Pinpoint the cell where the given text exists, returning its (x, y) midpoint coordinate. 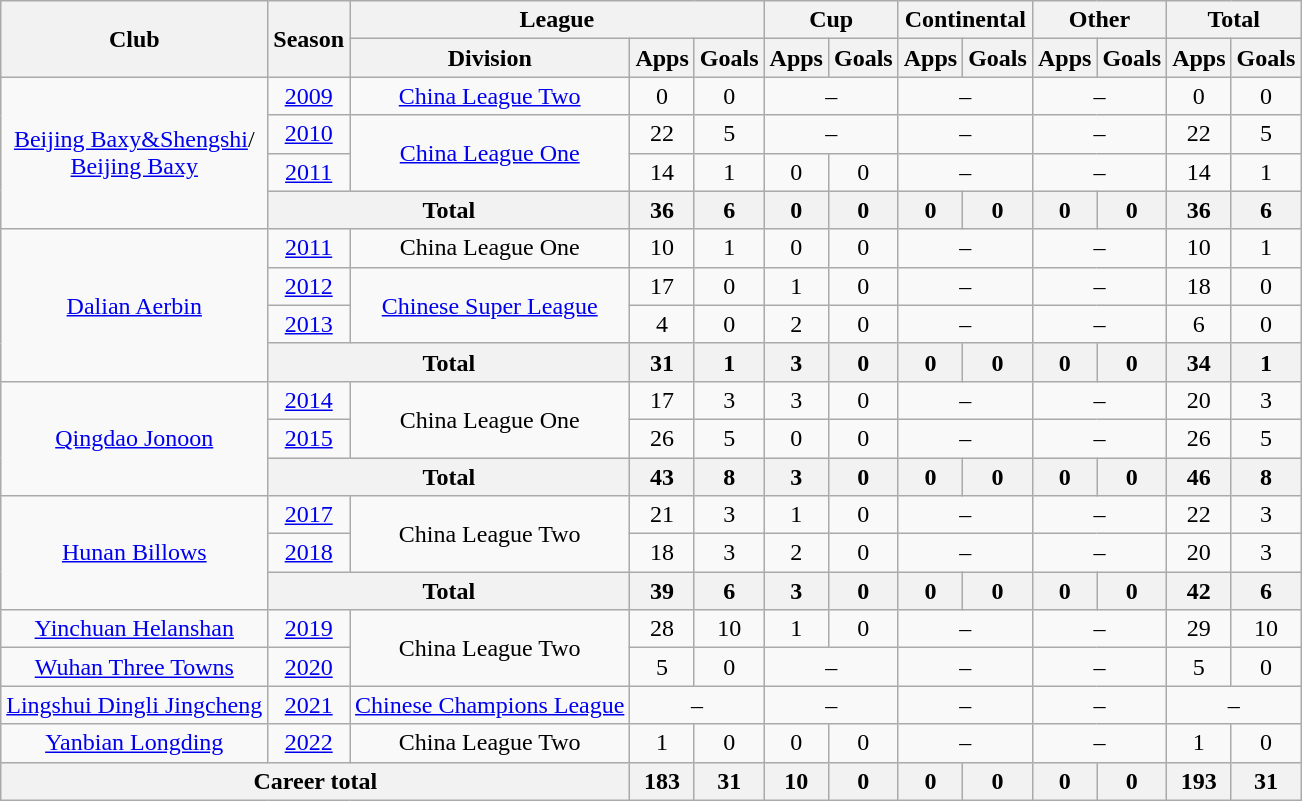
2019 (309, 629)
2022 (309, 743)
34 (1199, 362)
2015 (309, 438)
2013 (309, 324)
Division (490, 58)
2020 (309, 667)
2009 (309, 96)
Career total (316, 781)
Hunan Billows (134, 553)
Club (134, 39)
21 (662, 515)
Qingdao Jonoon (134, 438)
2021 (309, 705)
League (558, 20)
2012 (309, 286)
43 (662, 477)
2018 (309, 553)
Cup (831, 20)
Chinese Champions League (490, 705)
Season (309, 39)
Other (1099, 20)
Yanbian Longding (134, 743)
2010 (309, 134)
Beijing Baxy&Shengshi/Beijing Baxy (134, 153)
183 (662, 781)
Yinchuan Helanshan (134, 629)
46 (1199, 477)
28 (662, 629)
Continental (965, 20)
Lingshui Dingli Jingcheng (134, 705)
39 (662, 591)
29 (1199, 629)
4 (662, 324)
Wuhan Three Towns (134, 667)
2017 (309, 515)
Chinese Super League (490, 305)
Dalian Aerbin (134, 305)
2014 (309, 400)
42 (1199, 591)
193 (1199, 781)
